Search for the cell housing the specified text and yield its [X, Y] center coordinate. 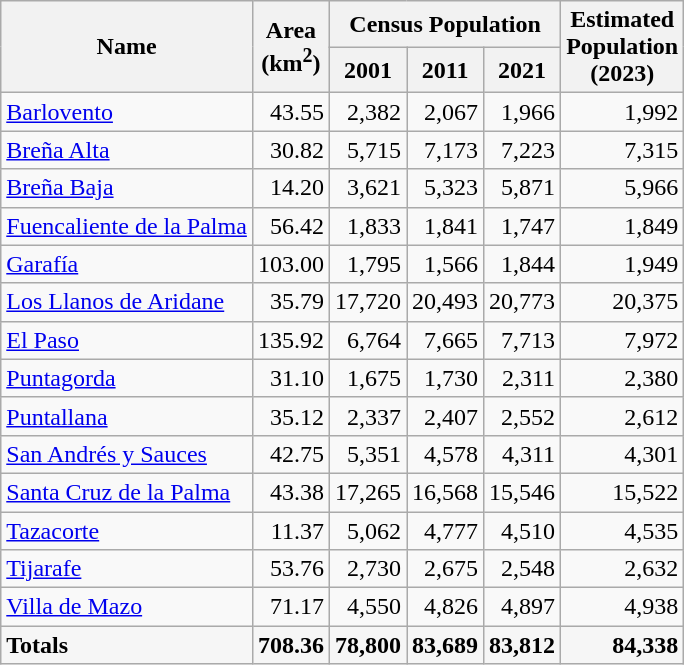
Villa de Mazo [127, 607]
2,552 [522, 416]
2,067 [446, 112]
4,301 [622, 454]
Puntallana [127, 416]
1,566 [446, 264]
2011 [446, 70]
17,265 [368, 492]
56.42 [290, 226]
7,315 [622, 150]
1,675 [368, 378]
83,689 [446, 645]
5,715 [368, 150]
2,730 [368, 569]
35.12 [290, 416]
1,795 [368, 264]
1,949 [622, 264]
4,897 [522, 607]
1,833 [368, 226]
Census Population [444, 24]
2,632 [622, 569]
2,382 [368, 112]
Tazacorte [127, 531]
31.10 [290, 378]
1,841 [446, 226]
Los Llanos de Aridane [127, 302]
2,675 [446, 569]
4,777 [446, 531]
103.00 [290, 264]
4,578 [446, 454]
53.76 [290, 569]
Totals [127, 645]
1,730 [446, 378]
43.38 [290, 492]
78,800 [368, 645]
Santa Cruz de la Palma [127, 492]
4,311 [522, 454]
14.20 [290, 188]
1,844 [522, 264]
15,546 [522, 492]
1,966 [522, 112]
2001 [368, 70]
20,375 [622, 302]
Garafía [127, 264]
2,380 [622, 378]
4,826 [446, 607]
2,337 [368, 416]
5,871 [522, 188]
83,812 [522, 645]
7,173 [446, 150]
20,773 [522, 302]
30.82 [290, 150]
5,062 [368, 531]
El Paso [127, 340]
4,510 [522, 531]
Barlovento [127, 112]
2,407 [446, 416]
11.37 [290, 531]
7,713 [522, 340]
42.75 [290, 454]
Name [127, 47]
16,568 [446, 492]
EstimatedPopulation(2023) [622, 47]
7,972 [622, 340]
1,747 [522, 226]
Puntagorda [127, 378]
2,548 [522, 569]
15,522 [622, 492]
4,535 [622, 531]
708.36 [290, 645]
135.92 [290, 340]
71.17 [290, 607]
3,621 [368, 188]
43.55 [290, 112]
17,720 [368, 302]
Area(km2) [290, 47]
84,338 [622, 645]
2,612 [622, 416]
6,764 [368, 340]
Breña Alta [127, 150]
5,323 [446, 188]
San Andrés y Sauces [127, 454]
20,493 [446, 302]
Fuencaliente de la Palma [127, 226]
2021 [522, 70]
7,223 [522, 150]
7,665 [446, 340]
35.79 [290, 302]
5,966 [622, 188]
4,550 [368, 607]
2,311 [522, 378]
Breña Baja [127, 188]
1,992 [622, 112]
Tijarafe [127, 569]
5,351 [368, 454]
1,849 [622, 226]
4,938 [622, 607]
